Return the [x, y] coordinate for the center point of the cell that contains the specified text.  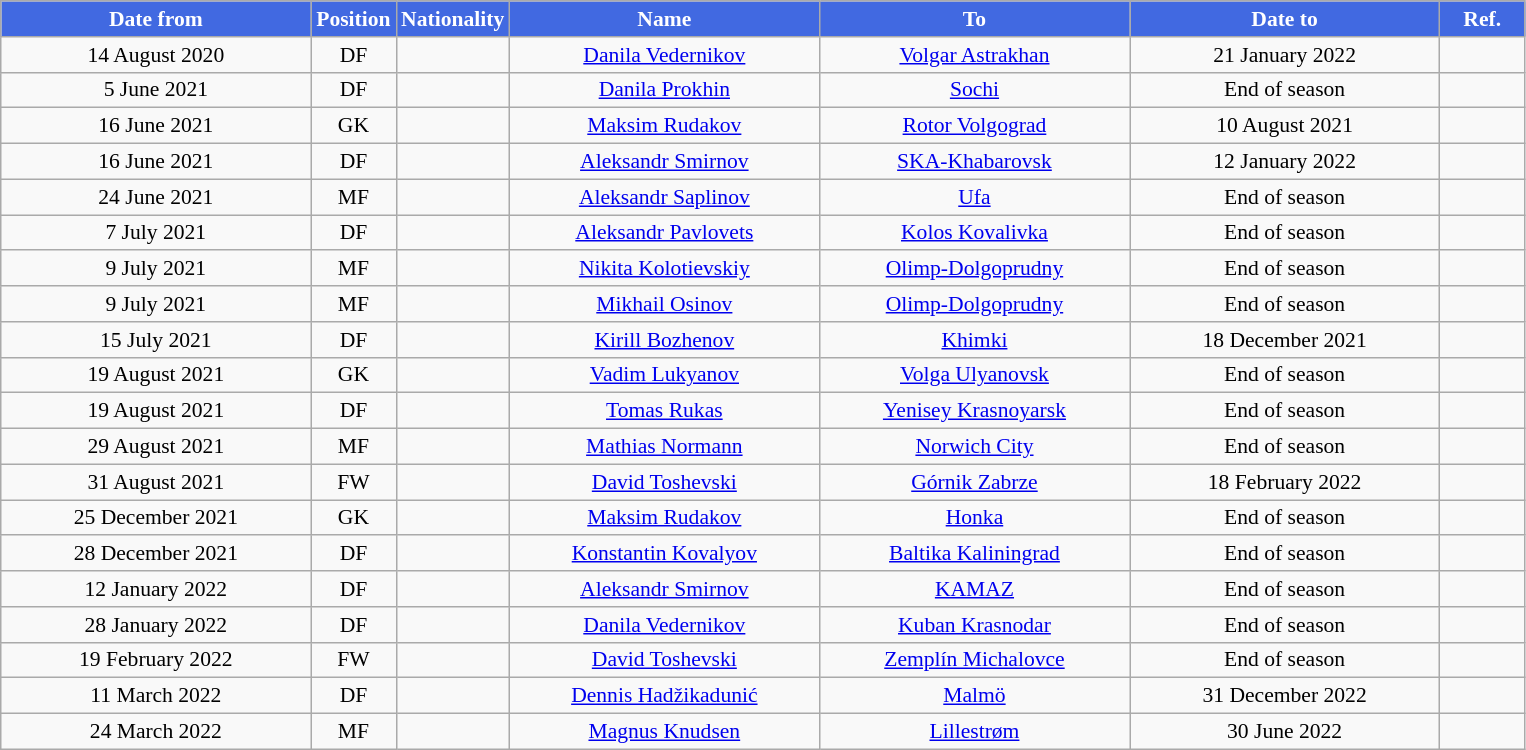
Ufa [974, 197]
Sochi [974, 90]
To [974, 19]
24 June 2021 [156, 197]
Zemplín Michalovce [974, 660]
Lillestrøm [974, 732]
Baltika Kaliningrad [974, 554]
Khimki [974, 340]
Mikhail Osinov [664, 304]
Magnus Knudsen [664, 732]
24 March 2022 [156, 732]
Vadim Lukyanov [664, 375]
Górnik Zabrze [974, 482]
Dennis Hadžikadunić [664, 696]
Position [354, 19]
Yenisey Krasnoyarsk [974, 411]
21 January 2022 [1285, 55]
5 June 2021 [156, 90]
SKA-Khabarovsk [974, 162]
10 August 2021 [1285, 126]
Mathias Normann [664, 447]
Rotor Volgograd [974, 126]
Malmö [974, 696]
15 July 2021 [156, 340]
Date to [1285, 19]
25 December 2021 [156, 518]
18 December 2021 [1285, 340]
28 December 2021 [156, 554]
Aleksandr Saplinov [664, 197]
19 February 2022 [156, 660]
Date from [156, 19]
14 August 2020 [156, 55]
KAMAZ [974, 589]
Honka [974, 518]
Volga Ulyanovsk [974, 375]
11 March 2022 [156, 696]
29 August 2021 [156, 447]
Volgar Astrakhan [974, 55]
Tomas Rukas [664, 411]
31 December 2022 [1285, 696]
Nikita Kolotievskiy [664, 269]
31 August 2021 [156, 482]
Nationality [452, 19]
Ref. [1482, 19]
18 February 2022 [1285, 482]
Aleksandr Pavlovets [664, 233]
Kolos Kovalivka [974, 233]
Norwich City [974, 447]
28 January 2022 [156, 625]
30 June 2022 [1285, 732]
Danila Prokhin [664, 90]
Kuban Krasnodar [974, 625]
Konstantin Kovalyov [664, 554]
7 July 2021 [156, 233]
Kirill Bozhenov [664, 340]
Name [664, 19]
